Pinpoint the cell where the given text exists, returning its (X, Y) midpoint coordinate. 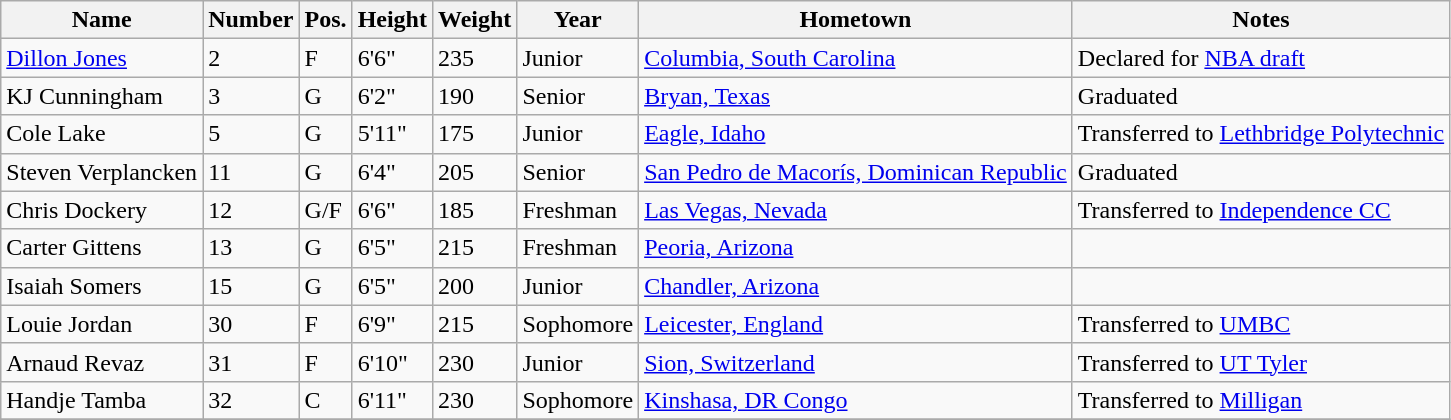
32 (251, 400)
Carter Gittens (102, 248)
Transferred to Independence CC (1260, 210)
190 (474, 96)
Columbia, South Carolina (856, 58)
Transferred to Lethbridge Polytechnic (1260, 134)
Chris Dockery (102, 210)
Peoria, Arizona (856, 248)
11 (251, 172)
15 (251, 286)
Bryan, Texas (856, 96)
235 (474, 58)
Transferred to UMBC (1260, 324)
Pos. (326, 20)
Number (251, 20)
G/F (326, 210)
6'10" (392, 362)
Louie Jordan (102, 324)
Handje Tamba (102, 400)
3 (251, 96)
Eagle, Idaho (856, 134)
5 (251, 134)
Las Vegas, Nevada (856, 210)
Hometown (856, 20)
Weight (474, 20)
6'2" (392, 96)
C (326, 400)
Isaiah Somers (102, 286)
12 (251, 210)
Height (392, 20)
5'11" (392, 134)
Declared for NBA draft (1260, 58)
200 (474, 286)
6'11" (392, 400)
31 (251, 362)
185 (474, 210)
2 (251, 58)
Arnaud Revaz (102, 362)
Notes (1260, 20)
Transferred to Milligan (1260, 400)
Dillon Jones (102, 58)
175 (474, 134)
Steven Verplancken (102, 172)
Cole Lake (102, 134)
205 (474, 172)
Year (578, 20)
KJ Cunningham (102, 96)
30 (251, 324)
6'9" (392, 324)
Chandler, Arizona (856, 286)
Kinshasa, DR Congo (856, 400)
San Pedro de Macorís, Dominican Republic (856, 172)
6'4" (392, 172)
Sion, Switzerland (856, 362)
Name (102, 20)
Leicester, England (856, 324)
Transferred to UT Tyler (1260, 362)
13 (251, 248)
